Provide the [x, y] coordinate of the cell's center where the given text is located.  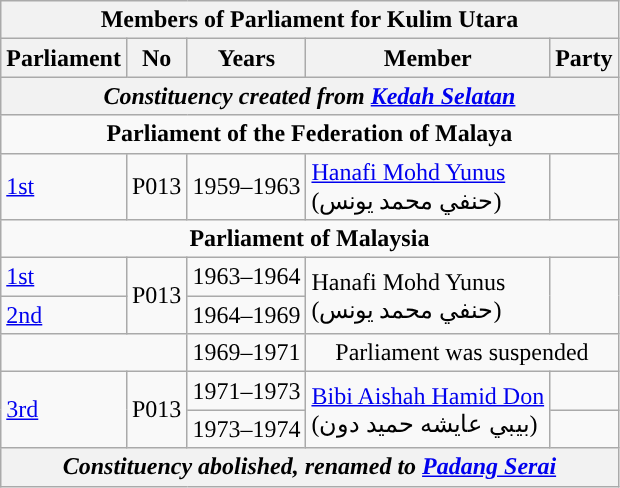
Members of Parliament for Kulim Utara [310, 20]
3rd [64, 410]
Parliament [64, 58]
Parliament was suspended [462, 353]
1959–1963 [246, 186]
1973–1974 [246, 429]
1971–1973 [246, 391]
2nd [64, 315]
1963–1964 [246, 277]
Parliament of the Federation of Malaya [310, 134]
Years [246, 58]
1969–1971 [246, 353]
Member [428, 58]
Party [584, 58]
Constituency created from Kedah Selatan [310, 96]
No [156, 58]
1964–1969 [246, 315]
Constituency abolished, renamed to Padang Serai [310, 467]
Parliament of Malaysia [310, 239]
Bibi Aishah Hamid Don (بيبي عايشه حميد دون) [428, 410]
